For the text-containing cell, return its midpoint in [X, Y] coordinate format. 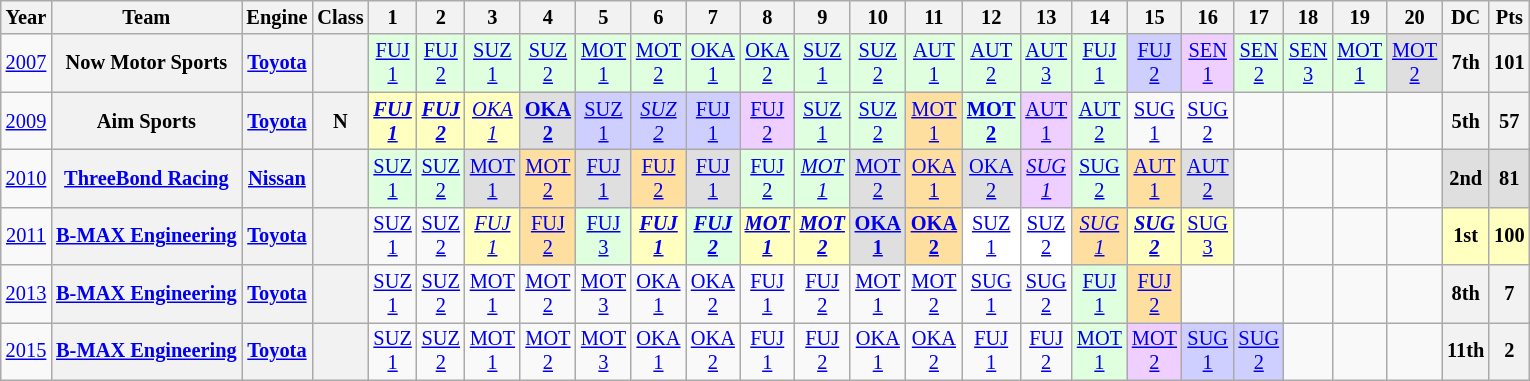
17 [1258, 17]
Nissan [278, 178]
1st [1466, 236]
20 [1414, 17]
8 [768, 17]
2015 [26, 351]
SEN3 [1308, 63]
Year [26, 17]
SEN2 [1258, 63]
14 [1100, 17]
SUG3 [1208, 236]
15 [1154, 17]
57 [1509, 121]
Engine [278, 17]
13 [1046, 17]
ThreeBond Racing [146, 178]
2nd [1466, 178]
16 [1208, 17]
5th [1466, 121]
Class [340, 17]
81 [1509, 178]
9 [822, 17]
19 [1360, 17]
11 [934, 17]
10 [878, 17]
Pts [1509, 17]
SEN1 [1208, 63]
2007 [26, 63]
Now Motor Sports [146, 63]
1 [393, 17]
100 [1509, 236]
5 [604, 17]
FUJ3 [604, 236]
4 [548, 17]
2013 [26, 294]
2010 [26, 178]
101 [1509, 63]
18 [1308, 17]
3 [492, 17]
N [340, 121]
Aim Sports [146, 121]
12 [991, 17]
Team [146, 17]
8th [1466, 294]
DC [1466, 17]
7th [1466, 63]
2011 [26, 236]
6 [658, 17]
11th [1466, 351]
2009 [26, 121]
AUT3 [1046, 63]
